Determine the [x, y] coordinate at the center of the cell enclosing the given text.  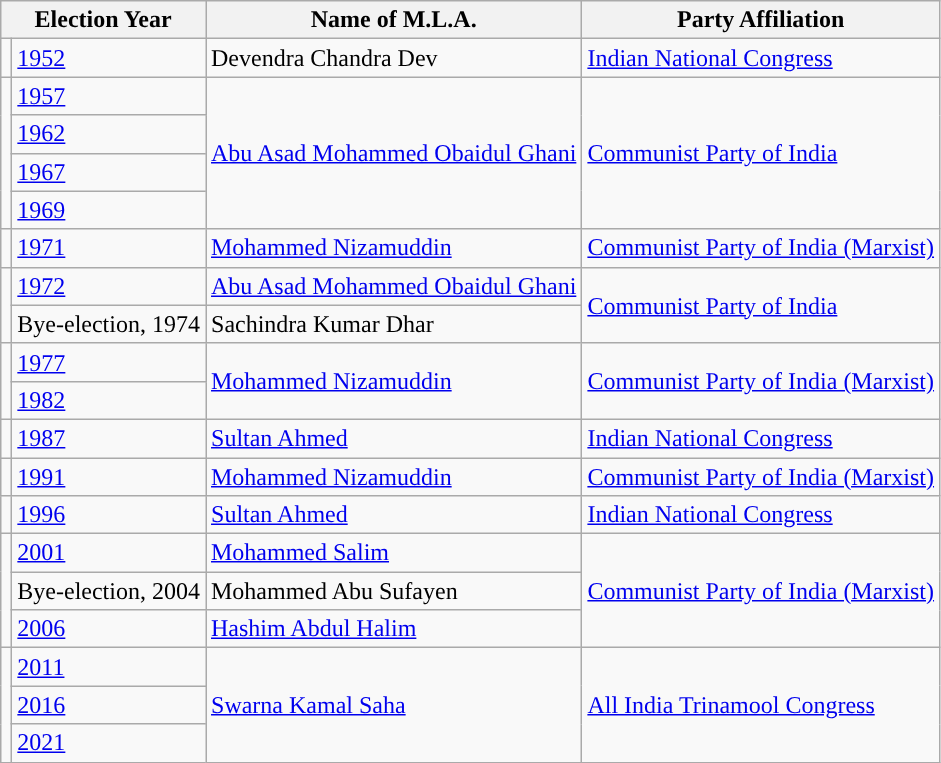
Election Year [104, 20]
1977 [109, 362]
1982 [109, 400]
Sachindra Kumar Dhar [394, 324]
1957 [109, 96]
All India Trinamool Congress [761, 705]
Bye-election, 1974 [109, 324]
1971 [109, 248]
Mohammed Salim [394, 553]
Name of M.L.A. [394, 20]
1969 [109, 210]
2011 [109, 667]
1996 [109, 515]
Devendra Chandra Dev [394, 58]
Party Affiliation [761, 20]
2016 [109, 705]
1952 [109, 58]
1972 [109, 286]
2021 [109, 743]
Bye-election, 2004 [109, 591]
1987 [109, 438]
Swarna Kamal Saha [394, 705]
1962 [109, 134]
1967 [109, 172]
Mohammed Abu Sufayen [394, 591]
2006 [109, 629]
1991 [109, 477]
Hashim Abdul Halim [394, 629]
2001 [109, 553]
